From the cell containing the given text, extract its center point as (x, y) coordinate. 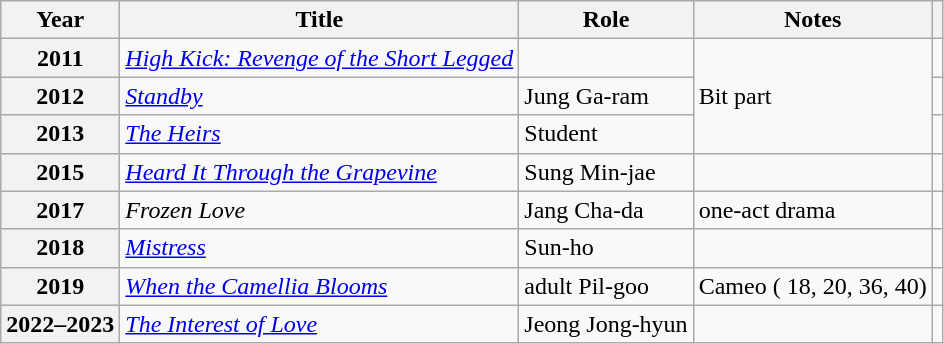
Bit part (812, 96)
2011 (60, 58)
High Kick: Revenge of the Short Legged (320, 58)
Sung Min-jae (606, 172)
2019 (60, 286)
The Heirs (320, 134)
Jung Ga-ram (606, 96)
adult Pil-goo (606, 286)
2017 (60, 210)
2012 (60, 96)
The Interest of Love (320, 324)
2015 (60, 172)
Title (320, 20)
Standby (320, 96)
Jang Cha-da (606, 210)
Heard It Through the Grapevine (320, 172)
Mistress (320, 248)
2022–2023 (60, 324)
Role (606, 20)
Frozen Love (320, 210)
Jeong Jong-hyun (606, 324)
2013 (60, 134)
Year (60, 20)
Student (606, 134)
Cameo ( 18, 20, 36, 40) (812, 286)
Sun-ho (606, 248)
When the Camellia Blooms (320, 286)
2018 (60, 248)
Notes (812, 20)
one-act drama (812, 210)
